Determine the [X, Y] coordinate at the center of the cell enclosing the given text.  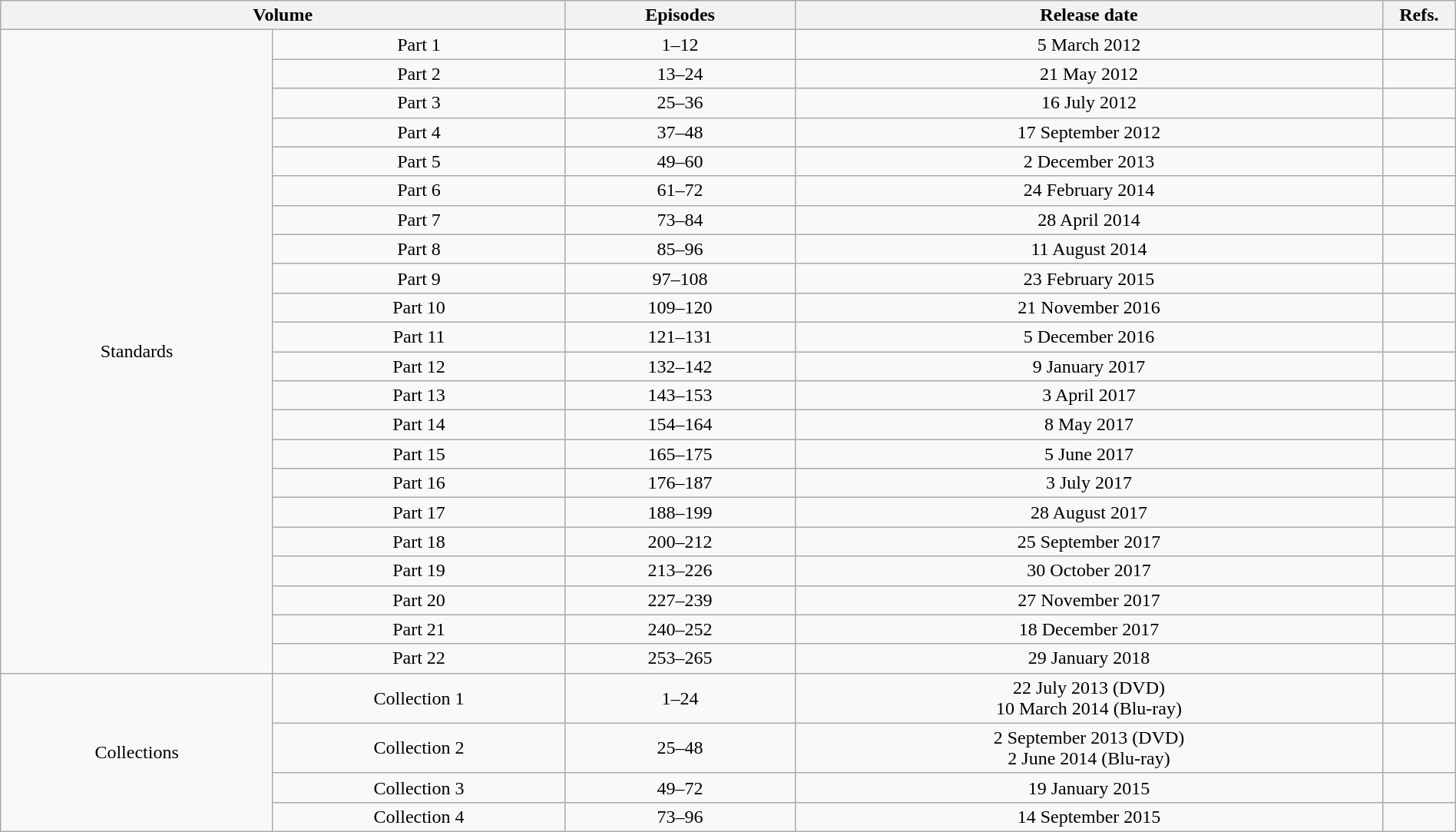
Collection 1 [419, 698]
22 July 2013 (DVD)10 March 2014 (Blu-ray) [1089, 698]
188–199 [680, 512]
16 July 2012 [1089, 103]
Refs. [1419, 15]
143–153 [680, 396]
Collection 4 [419, 817]
Part 2 [419, 74]
213–226 [680, 571]
253–265 [680, 658]
25–48 [680, 748]
85–96 [680, 249]
23 February 2015 [1089, 278]
Part 11 [419, 336]
Part 22 [419, 658]
200–212 [680, 542]
Part 16 [419, 483]
240–252 [680, 629]
Part 15 [419, 454]
97–108 [680, 278]
27 November 2017 [1089, 600]
37–48 [680, 132]
2 December 2013 [1089, 161]
61–72 [680, 191]
Part 8 [419, 249]
154–164 [680, 425]
Part 20 [419, 600]
109–120 [680, 307]
132–142 [680, 366]
165–175 [680, 454]
13–24 [680, 74]
Part 14 [419, 425]
5 June 2017 [1089, 454]
24 February 2014 [1089, 191]
9 January 2017 [1089, 366]
Volume [283, 15]
Part 3 [419, 103]
Part 18 [419, 542]
3 July 2017 [1089, 483]
Part 12 [419, 366]
30 October 2017 [1089, 571]
5 March 2012 [1089, 45]
Episodes [680, 15]
14 September 2015 [1089, 817]
49–72 [680, 787]
49–60 [680, 161]
21 November 2016 [1089, 307]
17 September 2012 [1089, 132]
1–12 [680, 45]
227–239 [680, 600]
29 January 2018 [1089, 658]
Part 1 [419, 45]
25–36 [680, 103]
Standards [137, 352]
Part 4 [419, 132]
Collection 3 [419, 787]
2 September 2013 (DVD)2 June 2014 (Blu-ray) [1089, 748]
Part 10 [419, 307]
8 May 2017 [1089, 425]
11 August 2014 [1089, 249]
Collections [137, 752]
18 December 2017 [1089, 629]
21 May 2012 [1089, 74]
Part 9 [419, 278]
Part 13 [419, 396]
28 April 2014 [1089, 220]
Collection 2 [419, 748]
Part 5 [419, 161]
Part 17 [419, 512]
28 August 2017 [1089, 512]
73–96 [680, 817]
Part 21 [419, 629]
Part 19 [419, 571]
19 January 2015 [1089, 787]
Release date [1089, 15]
73–84 [680, 220]
176–187 [680, 483]
1–24 [680, 698]
5 December 2016 [1089, 336]
3 April 2017 [1089, 396]
25 September 2017 [1089, 542]
Part 6 [419, 191]
121–131 [680, 336]
Part 7 [419, 220]
